Detect which cell encompasses the target text, then output its [x, y] center coordinate. 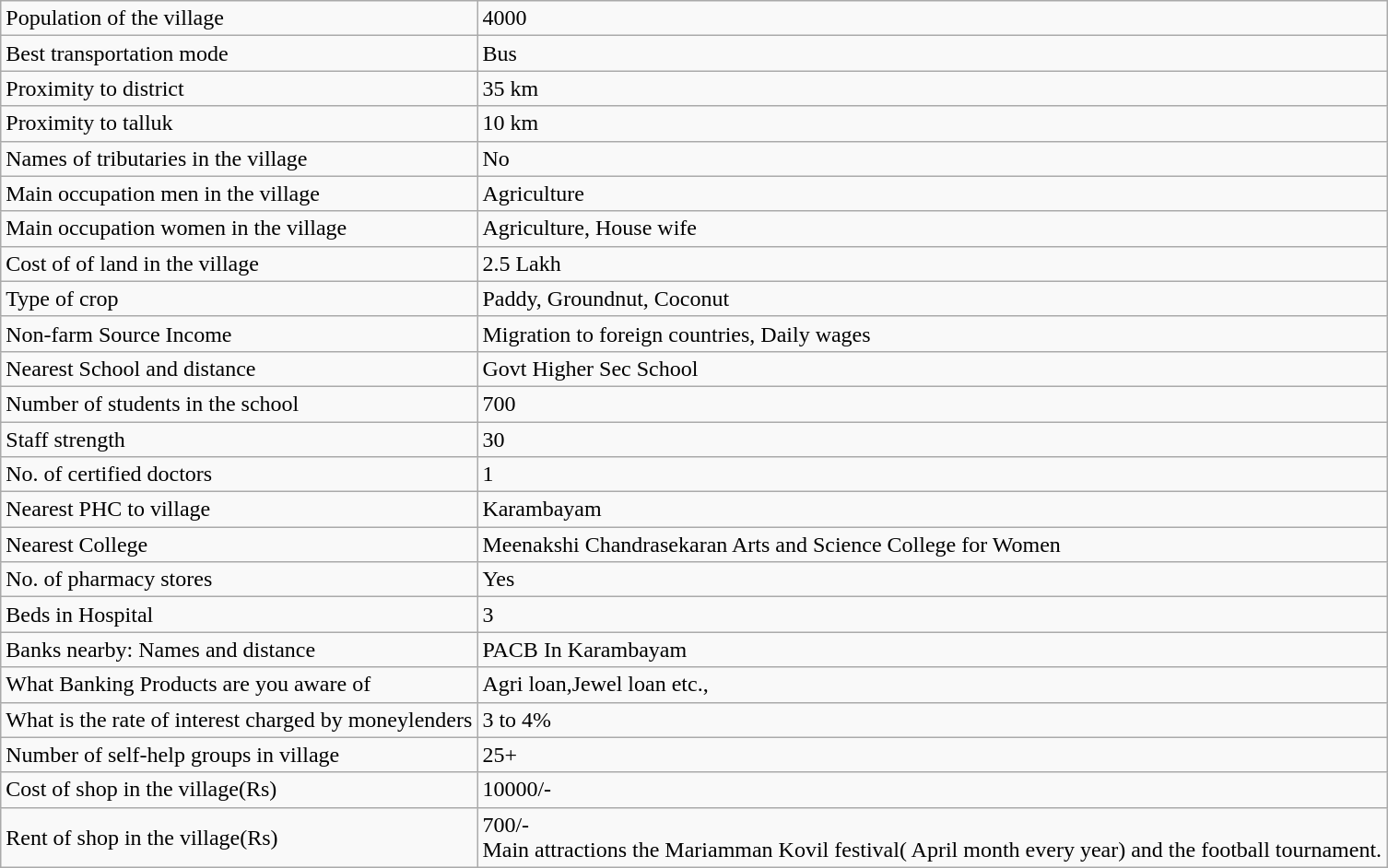
Yes [933, 580]
Non-farm Source Income [240, 334]
Best transportation mode [240, 53]
Agri loan,Jewel loan etc., [933, 685]
Cost of shop in the village(Rs) [240, 790]
25+ [933, 755]
Nearest PHC to village [240, 510]
Karambayam [933, 510]
Agriculture, House wife [933, 229]
No. of certified doctors [240, 475]
Banks nearby: Names and distance [240, 650]
Number of students in the school [240, 404]
Beds in Hospital [240, 615]
Names of tributaries in the village [240, 158]
Govt Higher Sec School [933, 369]
PACB In Karambayam [933, 650]
700 [933, 404]
Population of the village [240, 18]
10000/- [933, 790]
30 [933, 440]
Rent of shop in the village(Rs) [240, 837]
2.5 Lakh [933, 264]
3 [933, 615]
Type of crop [240, 299]
3 to 4% [933, 720]
No [933, 158]
Cost of of land in the village [240, 264]
What Banking Products are you aware of [240, 685]
Number of self-help groups in village [240, 755]
10 km [933, 123]
Staff strength [240, 440]
Nearest College [240, 545]
No. of pharmacy stores [240, 580]
1 [933, 475]
Migration to foreign countries, Daily wages [933, 334]
Main occupation women in the village [240, 229]
700/-Main attractions the Mariamman Kovil festival( April month every year) and the football tournament. [933, 837]
Bus [933, 53]
Main occupation men in the village [240, 194]
35 km [933, 88]
Paddy, Groundnut, Coconut [933, 299]
What is the rate of interest charged by moneylenders [240, 720]
Meenakshi Chandrasekaran Arts and Science College for Women [933, 545]
Proximity to district [240, 88]
Agriculture [933, 194]
Proximity to talluk [240, 123]
4000 [933, 18]
Nearest School and distance [240, 369]
